Output the [X, Y] coordinate of the center of the cell containing the given text.  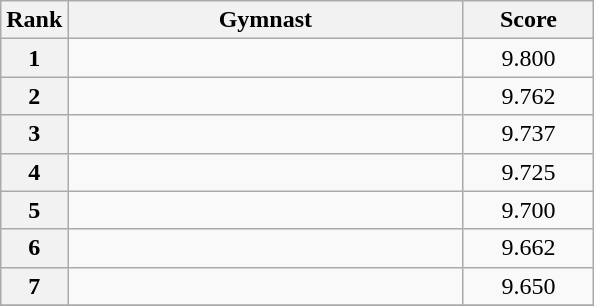
5 [34, 210]
9.725 [528, 172]
9.700 [528, 210]
9.800 [528, 58]
2 [34, 96]
4 [34, 172]
9.762 [528, 96]
9.662 [528, 248]
Gymnast [266, 20]
7 [34, 286]
6 [34, 248]
3 [34, 134]
9.650 [528, 286]
9.737 [528, 134]
Rank [34, 20]
Score [528, 20]
1 [34, 58]
